Pinpoint the cell where the given text exists, returning its [X, Y] midpoint coordinate. 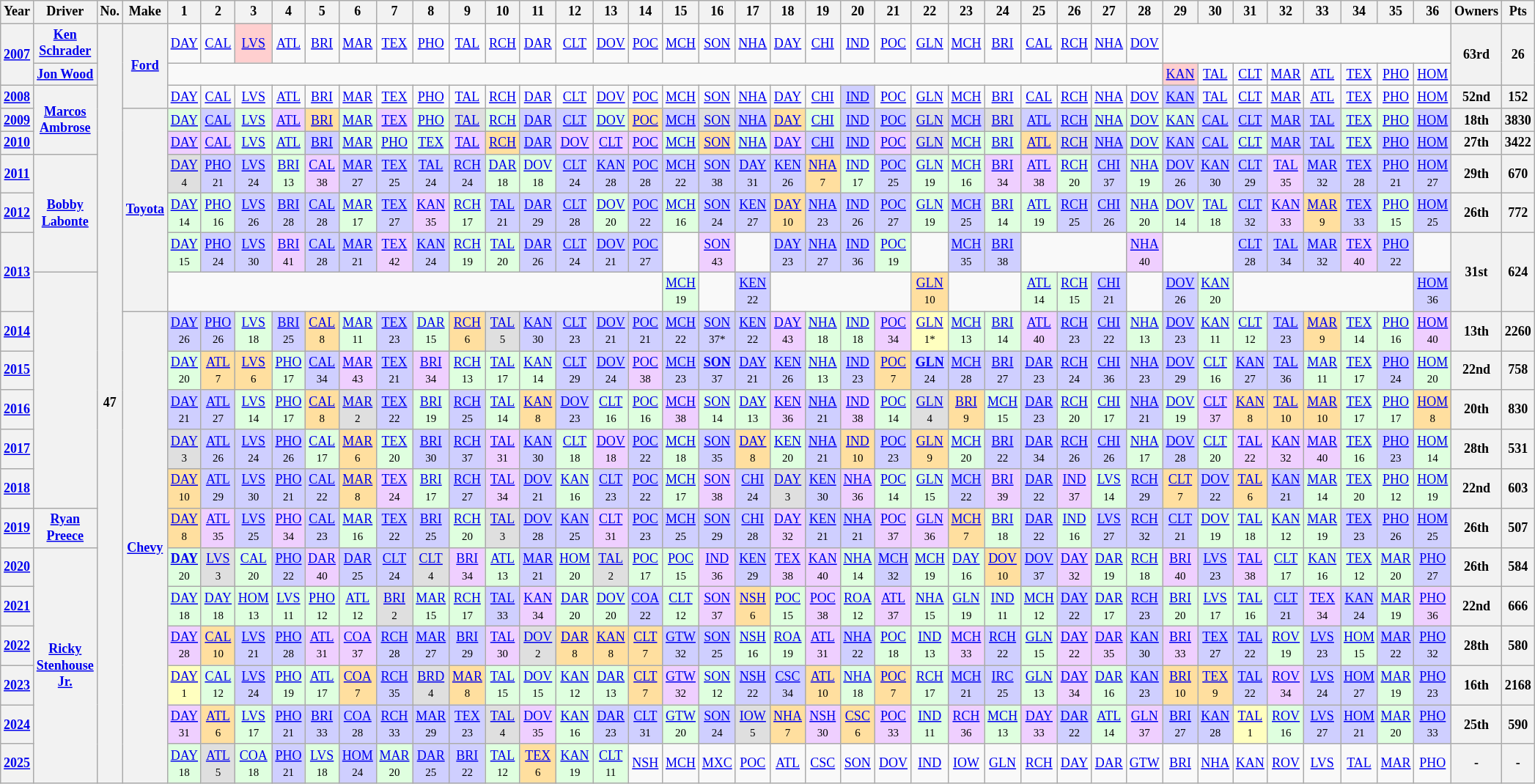
DAR26 [538, 253]
MCH15 [1003, 410]
Pts [1517, 12]
HOM19 [1432, 489]
KAN35 [431, 213]
RCH33 [394, 725]
34 [1359, 12]
HOM13 [254, 607]
COA22 [645, 607]
DAY14 [184, 213]
CAL34 [323, 371]
GLN13 [1039, 685]
GTW [1145, 763]
CHI21 [1109, 292]
KAN40 [822, 567]
31 [1251, 12]
ATL29 [218, 489]
DAR18 [503, 174]
2011 [18, 174]
TAL2 [611, 567]
Ford [145, 66]
PHO36 [1432, 607]
NHA19 [1145, 174]
MAR43 [358, 371]
TAL1 [1251, 725]
COA18 [254, 763]
CLT20 [1215, 449]
BRD4 [431, 685]
14 [645, 12]
20th [1476, 410]
LVS26 [254, 213]
Ryan Preece [65, 528]
COA37 [358, 646]
COA7 [358, 685]
3830 [1517, 120]
HOM40 [1432, 331]
NSH [645, 763]
TAL31 [503, 449]
IND37 [1075, 489]
TAL20 [503, 253]
624 [1517, 273]
SON43 [717, 253]
Jon Wood [65, 75]
2010 [18, 142]
TEX25 [394, 174]
ATL17 [323, 685]
ATL27 [218, 410]
DAY1 [184, 685]
DOV10 [1003, 567]
ATL26 [218, 449]
MCH38 [681, 410]
3 [254, 12]
23 [966, 12]
DAR17 [1109, 607]
HOM15 [1359, 646]
HOM8 [1432, 410]
2016 [18, 410]
DAY16 [966, 567]
POC33 [894, 725]
29th [1476, 174]
DAY22 [1075, 607]
Toyota [145, 210]
590 [1517, 725]
GLN37 [1145, 725]
TEX9 [1215, 685]
2008 [18, 97]
LVS21 [254, 646]
MCH18 [681, 449]
DOV24 [611, 371]
ATL37 [894, 607]
ROV19 [1286, 646]
DAY26 [184, 331]
KEN29 [753, 567]
DAR19 [1109, 567]
TEX12 [1359, 567]
GLN36 [930, 528]
LVS6 [254, 371]
MAR22 [1396, 646]
CSC [822, 763]
MAR15 [431, 607]
IND16 [1075, 528]
2260 [1517, 331]
2025 [18, 763]
KAN25 [575, 528]
DOV29 [1180, 371]
LVS11 [289, 607]
ATL12 [358, 607]
DOV37 [1039, 567]
IND13 [930, 646]
2019 [18, 528]
KAN19 [575, 763]
4 [289, 12]
KEN27 [753, 213]
BRI20 [1180, 607]
MAR17 [358, 213]
TAL5 [503, 331]
CHI22 [1109, 331]
ATL40 [1039, 331]
RCH6 [468, 331]
LVS3 [218, 567]
COA28 [358, 725]
BRI2 [394, 607]
MCH35 [966, 253]
IOW5 [753, 725]
TAL35 [1286, 174]
IND23 [858, 371]
GLN4 [930, 410]
TAL6 [1251, 489]
GLN10 [930, 292]
TAL15 [503, 685]
32 [1286, 12]
RCH29 [1145, 489]
152 [1517, 97]
ATL38 [1039, 174]
DAY28 [184, 646]
BRI41 [289, 253]
PHO19 [289, 685]
TAL23 [1286, 331]
MAR29 [431, 725]
HOM14 [1432, 449]
RCH27 [468, 489]
BRI9 [966, 410]
KEN36 [788, 410]
CAL23 [323, 528]
KAN32 [1286, 449]
SON25 [717, 646]
830 [1517, 410]
CHI37 [1109, 174]
Ken Schrader [65, 43]
CHI24 [753, 489]
HOM24 [358, 763]
IND18 [858, 331]
CHI17 [1109, 410]
POC28 [645, 174]
RCH35 [394, 685]
HOM21 [1359, 725]
NHA27 [822, 253]
DAR8 [575, 646]
PHO28 [289, 646]
ATL10 [822, 685]
CSC34 [788, 685]
ROV [1286, 763]
1 [184, 12]
MCH23 [681, 371]
BRI40 [1180, 567]
Make [145, 12]
16 [717, 12]
33 [1322, 12]
DAY34 [1075, 685]
IRC25 [1003, 685]
TEX6 [538, 763]
35 [1396, 12]
DOV15 [538, 685]
CAL10 [218, 646]
DAY23 [788, 253]
TAL4 [503, 725]
KEN30 [822, 489]
29 [1180, 12]
SON29 [717, 528]
2018 [18, 489]
DAR15 [431, 331]
Ricky Stenhouse Jr. [65, 665]
Chevy [145, 547]
POC16 [645, 410]
MCH28 [966, 371]
KAN20 [1215, 292]
20 [858, 12]
MAR6 [358, 449]
TAL10 [1286, 410]
ROV34 [1286, 685]
ATL13 [503, 567]
MCH32 [894, 567]
SON12 [717, 685]
DAY 22 [1075, 646]
TEX40 [1359, 253]
PHO34 [289, 528]
2013 [18, 273]
NHA36 [858, 489]
BRI17 [431, 489]
CAL17 [323, 449]
KEN21 [822, 528]
DAY33 [1039, 725]
DAY13 [753, 410]
TAL33 [503, 607]
TEX14 [1359, 331]
IND17 [858, 174]
ATL6 [218, 725]
GLN9 [930, 449]
2014 [18, 331]
6 [358, 12]
POC25 [894, 174]
25 [1039, 12]
ROA12 [858, 607]
NSH6 [753, 607]
BRI28 [289, 213]
TEX38 [788, 567]
RCH28 [394, 646]
GTW20 [681, 725]
Owners [1476, 12]
BRI13 [289, 174]
MCH21 [966, 685]
CAL20 [254, 567]
DOV35 [538, 725]
RCH32 [1145, 528]
31st [1476, 273]
KAN33 [1286, 213]
TAL12 [503, 763]
DAR20 [575, 607]
RCH37 [468, 449]
NHA15 [930, 607]
DOV2 [538, 646]
13 [611, 12]
RCH36 [966, 725]
RCH15 [1075, 292]
DOV22 [1215, 489]
3422 [1517, 142]
9 [468, 12]
HOM36 [1432, 292]
2020 [18, 567]
CAL22 [323, 489]
CLT37 [1215, 410]
SON35 [717, 449]
17 [753, 12]
TEX42 [394, 253]
MAR2 [358, 410]
TAL3 [503, 528]
PHO32 [1432, 646]
MAR40 [1322, 449]
IOW [966, 763]
CLT32 [1251, 213]
15 [681, 12]
670 [1517, 174]
TAL30 [503, 646]
772 [1517, 213]
2015 [18, 371]
Year [18, 12]
21 [894, 12]
POC18 [894, 646]
BRI30 [431, 449]
KAN14 [538, 371]
5 [323, 12]
8 [431, 12]
18th [1476, 120]
758 [1517, 371]
TEX24 [394, 489]
CAL12 [218, 685]
TAL38 [1251, 567]
2023 [18, 685]
28 [1145, 12]
CLT18 [575, 449]
ATL35 [218, 528]
603 [1517, 489]
MXC [717, 763]
NSH22 [753, 685]
POC19 [894, 253]
No. [110, 12]
NHA17 [1145, 449]
SON14 [717, 410]
MCH17 [681, 489]
POC34 [894, 331]
2 [218, 12]
IND26 [858, 213]
BRI18 [1003, 528]
27 [1109, 12]
580 [1517, 646]
POC21 [645, 331]
CSC6 [858, 725]
ATL5 [218, 763]
2168 [1517, 685]
CLT4 [431, 567]
KAN11 [1215, 331]
TEX16 [1359, 449]
KAN27 [1251, 371]
NSH30 [822, 725]
ATL7 [218, 371]
666 [1517, 607]
TEX34 [1322, 607]
PHO33 [1432, 725]
Marcos Ambrose [65, 120]
NHA22 [858, 646]
MCH12 [1039, 607]
NSH16 [753, 646]
BRI19 [431, 410]
12 [575, 12]
DAY4 [184, 174]
7 [394, 12]
IND38 [858, 410]
GLN24 [930, 371]
BRI39 [1003, 489]
NHA14 [858, 567]
ATL19 [1039, 213]
RCH19 [468, 253]
KAN23 [1145, 685]
13th [1476, 331]
2012 [18, 213]
POC37 [894, 528]
MCH7 [966, 528]
11 [538, 12]
DAR40 [323, 567]
2021 [18, 607]
18 [788, 12]
BRI29 [468, 646]
DOV14 [1180, 213]
RCH26 [1075, 449]
KAN34 [538, 607]
DAR 35 [1109, 646]
Driver [65, 12]
TEX21 [394, 371]
DAY43 [788, 331]
DAR13 [611, 685]
2024 [18, 725]
MCH20 [966, 449]
27th [1476, 142]
KAN21 [1286, 489]
TAL16 [1251, 607]
DAR29 [538, 213]
Bobby Labonte [65, 212]
PHO27 [1432, 567]
IND10 [858, 449]
CAL38 [323, 174]
DAY15 [184, 253]
584 [1517, 567]
36 [1432, 12]
TAL14 [503, 410]
DAR16 [1109, 685]
2007 [18, 54]
ROA19 [788, 646]
RCH18 [1145, 567]
GLN1* [930, 331]
MAR16 [358, 528]
52nd [1476, 97]
47 [110, 403]
CLT17 [1286, 567]
63rd [1476, 54]
507 [1517, 528]
25th [1476, 725]
PHO15 [1396, 213]
TEX28 [1359, 174]
LVS25 [254, 528]
CLT11 [611, 763]
CHI28 [753, 528]
NHA20 [1145, 213]
KEN20 [788, 449]
16th [1476, 685]
10 [503, 12]
2022 [18, 646]
MAR14 [1322, 489]
NHA40 [1145, 253]
ROV16 [1286, 725]
TEX33 [1359, 213]
MAR10 [1322, 410]
22 [930, 12]
TAL21 [503, 213]
2009 [18, 120]
2017 [18, 449]
BRI10 [1180, 685]
531 [1517, 449]
TAL17 [503, 371]
RCH13 [468, 371]
MCH33 [966, 646]
TAL36 [1286, 371]
TAL24 [431, 174]
SON37* [717, 331]
RCH22 [1003, 646]
19 [822, 12]
CHI36 [1109, 371]
BRI38 [1003, 253]
POC17 [645, 567]
24 [1003, 12]
DAR34 [1039, 449]
30 [1215, 12]
